Search for the cell housing the specified text and yield its (x, y) center coordinate. 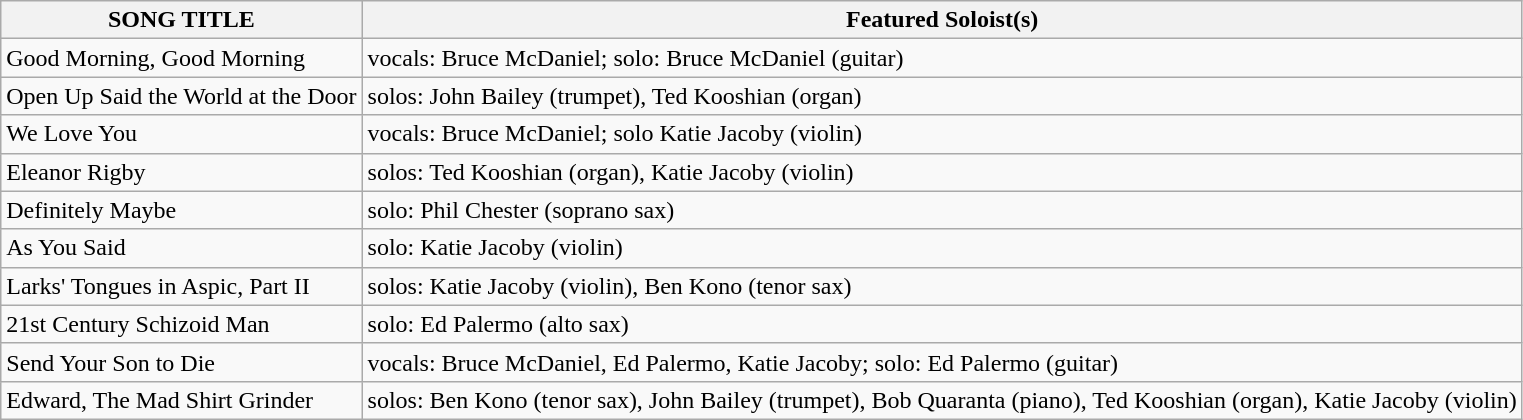
21st Century Schizoid Man (182, 324)
solos: Ted Kooshian (organ), Katie Jacoby (violin) (942, 172)
vocals: Bruce McDaniel; solo: Bruce McDaniel (guitar) (942, 58)
solos: Ben Kono (tenor sax), John Bailey (trumpet), Bob Quaranta (piano), Ted Kooshian (organ), Katie Jacoby (violin) (942, 400)
Open Up Said the World at the Door (182, 96)
solo: Ed Palermo (alto sax) (942, 324)
vocals: Bruce McDaniel; solo Katie Jacoby (violin) (942, 134)
Edward, The Mad Shirt Grinder (182, 400)
solos: Katie Jacoby (violin), Ben Kono (tenor sax) (942, 286)
solo: Phil Chester (soprano sax) (942, 210)
solo: Katie Jacoby (violin) (942, 248)
Eleanor Rigby (182, 172)
We Love You (182, 134)
Send Your Son to Die (182, 362)
Larks' Tongues in Aspic, Part II (182, 286)
Definitely Maybe (182, 210)
vocals: Bruce McDaniel, Ed Palermo, Katie Jacoby; solo: Ed Palermo (guitar) (942, 362)
Featured Soloist(s) (942, 20)
As You Said (182, 248)
SONG TITLE (182, 20)
Good Morning, Good Morning (182, 58)
solos: John Bailey (trumpet), Ted Kooshian (organ) (942, 96)
